Determine the [x, y] coordinate at the center of the cell enclosing the given text.  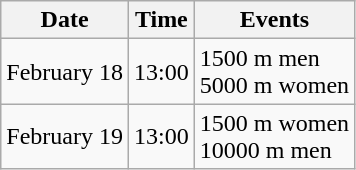
February 19 [65, 136]
Time [161, 20]
Events [274, 20]
1500 m men5000 m women [274, 72]
February 18 [65, 72]
1500 m women10000 m men [274, 136]
Date [65, 20]
